Return (X, Y) of the center of cell containing provided text 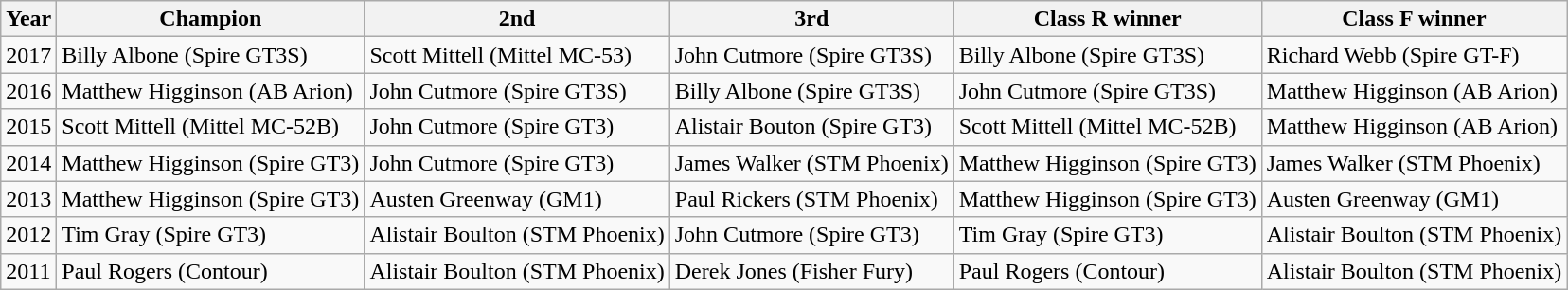
Richard Webb (Spire GT-F) (1414, 55)
Class R winner (1108, 19)
Derek Jones (Fisher Fury) (811, 271)
2012 (28, 235)
2013 (28, 199)
Year (28, 19)
Champion (210, 19)
2017 (28, 55)
Scott Mittell (Mittel MC-53) (517, 55)
Class F winner (1414, 19)
2014 (28, 163)
2011 (28, 271)
2nd (517, 19)
2015 (28, 127)
3rd (811, 19)
Alistair Bouton (Spire GT3) (811, 127)
2016 (28, 91)
Paul Rickers (STM Phoenix) (811, 199)
